Search for the cell housing the specified text and yield its [X, Y] center coordinate. 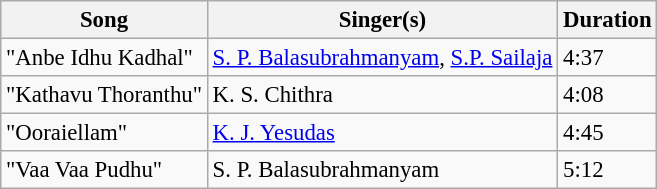
"Kathavu Thoranthu" [104, 95]
5:12 [608, 170]
"Ooraiellam" [104, 133]
Singer(s) [382, 20]
Song [104, 20]
S. P. Balasubrahmanyam, S.P. Sailaja [382, 58]
4:37 [608, 58]
"Anbe Idhu Kadhal" [104, 58]
4:08 [608, 95]
K. J. Yesudas [382, 133]
Duration [608, 20]
K. S. Chithra [382, 95]
4:45 [608, 133]
S. P. Balasubrahmanyam [382, 170]
"Vaa Vaa Pudhu" [104, 170]
